Scan for the cell matching the given text and deliver its [X, Y] coordinate at center. 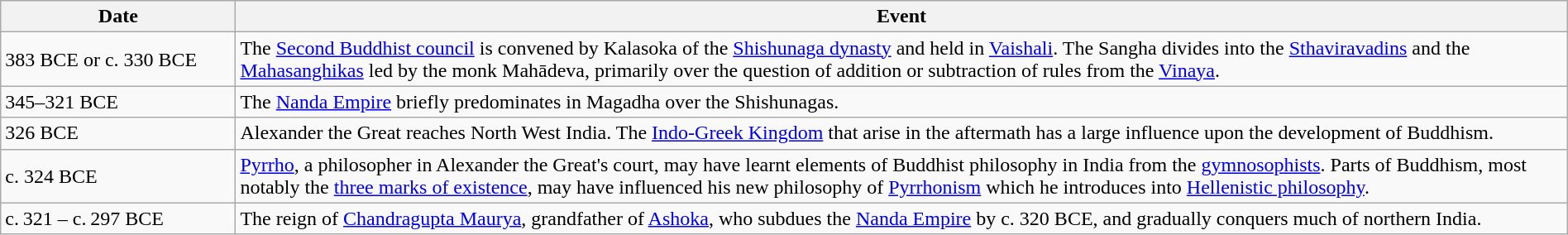
345–321 BCE [118, 102]
Event [901, 17]
c. 321 – c. 297 BCE [118, 218]
The Nanda Empire briefly predominates in Magadha over the Shishunagas. [901, 102]
c. 324 BCE [118, 175]
The reign of Chandragupta Maurya, grandfather of Ashoka, who subdues the Nanda Empire by c. 320 BCE, and gradually conquers much of northern India. [901, 218]
Date [118, 17]
326 BCE [118, 133]
383 BCE or c. 330 BCE [118, 60]
